Detect which cell encompasses the target text, then output its (x, y) center coordinate. 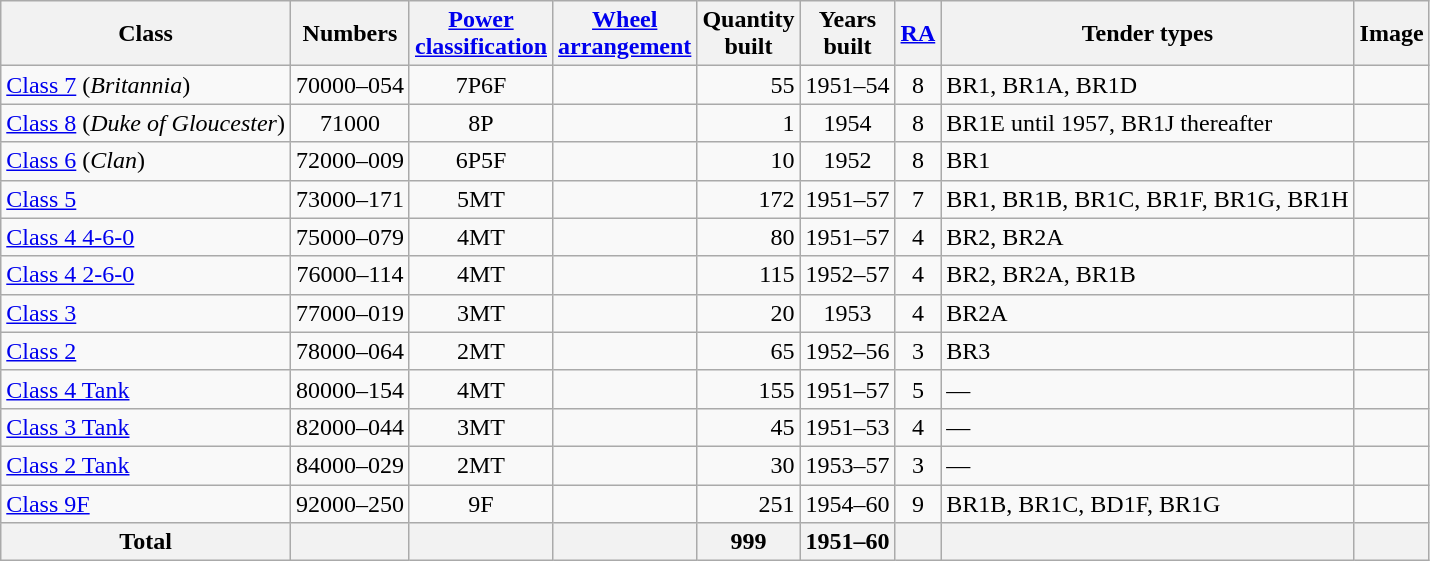
84000–029 (350, 465)
30 (748, 465)
7 (918, 199)
1952 (848, 161)
82000–044 (350, 427)
75000–079 (350, 237)
Class 3 Tank (146, 427)
1951–54 (848, 85)
92000–250 (350, 503)
71000 (350, 123)
8P (480, 123)
Class 4 4-6-0 (146, 237)
Class 6 (Clan) (146, 161)
1952–57 (848, 275)
999 (748, 542)
1953 (848, 313)
1 (748, 123)
45 (748, 427)
BR2, BR2A (1148, 237)
73000–171 (350, 199)
6P5F (480, 161)
5 (918, 389)
Class 4 2-6-0 (146, 275)
9F (480, 503)
10 (748, 161)
BR1B, BR1C, BD1F, BR1G (1148, 503)
Total (146, 542)
BR1E until 1957, BR1J thereafter (1148, 123)
1954–60 (848, 503)
Powerclassification (480, 34)
Class 2 (146, 351)
Class 3 (146, 313)
Tender types (1148, 34)
1952–56 (848, 351)
Class 8 (Duke of Gloucester) (146, 123)
1953–57 (848, 465)
115 (748, 275)
55 (748, 85)
1951–53 (848, 427)
72000–009 (350, 161)
Class 2 Tank (146, 465)
80000–154 (350, 389)
BR1, BR1B, BR1C, BR1F, BR1G, BR1H (1148, 199)
Image (1392, 34)
7P6F (480, 85)
251 (748, 503)
Numbers (350, 34)
BR2, BR2A, BR1B (1148, 275)
76000–114 (350, 275)
172 (748, 199)
Class 7 (Britannia) (146, 85)
Class 4 Tank (146, 389)
BR1 (1148, 161)
20 (748, 313)
1954 (848, 123)
Class 5 (146, 199)
5MT (480, 199)
78000–064 (350, 351)
BR3 (1148, 351)
Wheelarrangement (625, 34)
9 (918, 503)
77000–019 (350, 313)
155 (748, 389)
80 (748, 237)
BR2A (1148, 313)
Class 9F (146, 503)
Class (146, 34)
65 (748, 351)
70000–054 (350, 85)
1951–60 (848, 542)
RA (918, 34)
Yearsbuilt (848, 34)
Quantitybuilt (748, 34)
BR1, BR1A, BR1D (1148, 85)
